For the text-containing cell, return its midpoint in [X, Y] coordinate format. 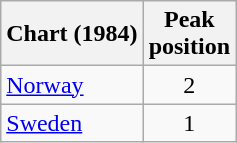
Sweden [72, 123]
Peakposition [189, 34]
1 [189, 123]
Norway [72, 85]
Chart (1984) [72, 34]
2 [189, 85]
